Provide the [X, Y] coordinate of the cell's center where the given text is located.  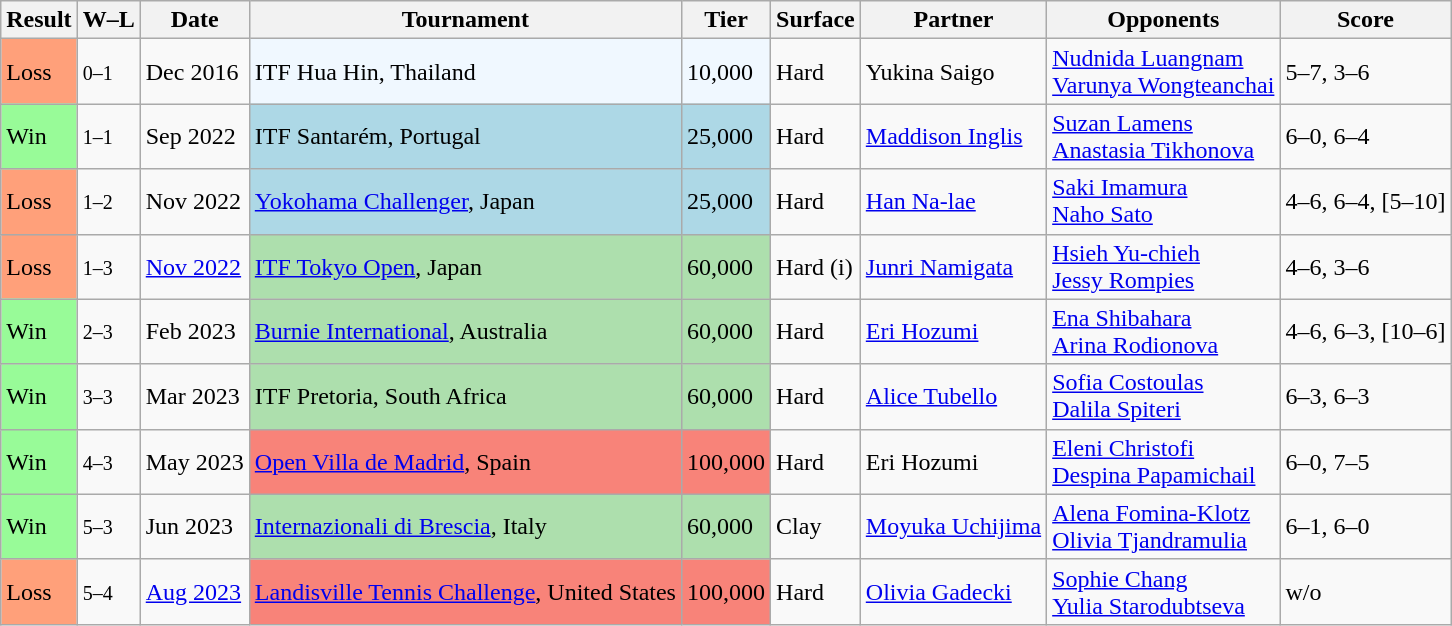
Suzan Lamens Anastasia Tikhonova [1164, 136]
Saki Imamura Naho Sato [1164, 202]
4–6, 3–6 [1366, 266]
4–6, 6–4, [5–10] [1366, 202]
Clay [816, 526]
Hsieh Yu-chieh Jessy Rompies [1164, 266]
3–3 [108, 396]
Tier [726, 20]
Result [39, 20]
w/o [1366, 592]
6–0, 6–4 [1366, 136]
0–1 [108, 72]
ITF Pretoria, South Africa [465, 396]
1–3 [108, 266]
Olivia Gadecki [953, 592]
Tournament [465, 20]
Moyuka Uchijima [953, 526]
Ena Shibahara Arina Rodionova [1164, 332]
Score [1366, 20]
Internazionali di Brescia, Italy [465, 526]
6–1, 6–0 [1366, 526]
Eleni Christofi Despina Papamichail [1164, 462]
1–2 [108, 202]
6–0, 7–5 [1366, 462]
10,000 [726, 72]
Maddison Inglis [953, 136]
Aug 2023 [194, 592]
Hard (i) [816, 266]
5–3 [108, 526]
Partner [953, 20]
4–3 [108, 462]
Junri Namigata [953, 266]
Date [194, 20]
6–3, 6–3 [1366, 396]
Alice Tubello [953, 396]
Sofia Costoulas Dalila Spiteri [1164, 396]
Sep 2022 [194, 136]
ITF Santarém, Portugal [465, 136]
Nudnida Luangnam Varunya Wongteanchai [1164, 72]
4–6, 6–3, [10–6] [1366, 332]
Open Villa de Madrid, Spain [465, 462]
Landisville Tennis Challenge, United States [465, 592]
ITF Tokyo Open, Japan [465, 266]
5–7, 3–6 [1366, 72]
Jun 2023 [194, 526]
Feb 2023 [194, 332]
Dec 2016 [194, 72]
Yokohama Challenger, Japan [465, 202]
Burnie International, Australia [465, 332]
1–1 [108, 136]
Surface [816, 20]
Han Na-lae [953, 202]
2–3 [108, 332]
W–L [108, 20]
Opponents [1164, 20]
Sophie Chang Yulia Starodubtseva [1164, 592]
Alena Fomina-Klotz Olivia Tjandramulia [1164, 526]
ITF Hua Hin, Thailand [465, 72]
Mar 2023 [194, 396]
May 2023 [194, 462]
5–4 [108, 592]
Yukina Saigo [953, 72]
